Return the (X, Y) coordinate for the center point of the cell that contains the specified text.  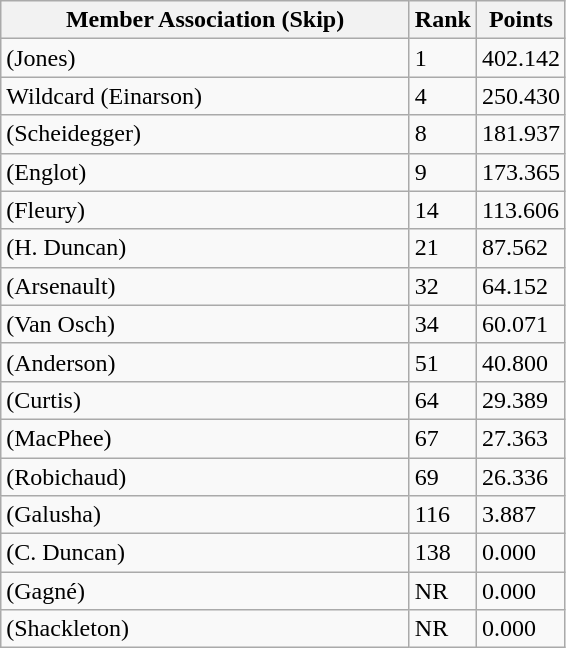
26.336 (520, 477)
113.606 (520, 210)
8 (442, 134)
1 (442, 58)
250.430 (520, 96)
(Curtis) (206, 400)
(Van Osch) (206, 324)
173.365 (520, 172)
(Scheidegger) (206, 134)
(Shackleton) (206, 629)
(Galusha) (206, 515)
40.800 (520, 362)
Rank (442, 20)
3.887 (520, 515)
Points (520, 20)
Member Association (Skip) (206, 20)
9 (442, 172)
(Arsenault) (206, 286)
32 (442, 286)
64 (442, 400)
Wildcard (Einarson) (206, 96)
21 (442, 248)
27.363 (520, 438)
51 (442, 362)
34 (442, 324)
87.562 (520, 248)
(Gagné) (206, 591)
60.071 (520, 324)
116 (442, 515)
29.389 (520, 400)
64.152 (520, 286)
(Englot) (206, 172)
67 (442, 438)
14 (442, 210)
(MacPhee) (206, 438)
(C. Duncan) (206, 553)
4 (442, 96)
(Jones) (206, 58)
181.937 (520, 134)
(Robichaud) (206, 477)
138 (442, 553)
402.142 (520, 58)
(Fleury) (206, 210)
69 (442, 477)
(H. Duncan) (206, 248)
(Anderson) (206, 362)
